Identify which cell holds the provided text, then report its (X, Y) central coordinate. 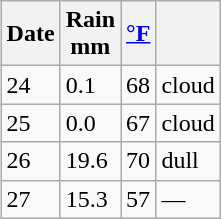
°F (138, 34)
0.0 (90, 123)
25 (30, 123)
19.6 (90, 161)
67 (138, 123)
dull (188, 161)
68 (138, 85)
Rainmm (90, 34)
— (188, 199)
Date (30, 34)
70 (138, 161)
27 (30, 199)
24 (30, 85)
57 (138, 199)
26 (30, 161)
15.3 (90, 199)
0.1 (90, 85)
